Extract the (X, Y) coordinate from the center of the cell holding the provided text.  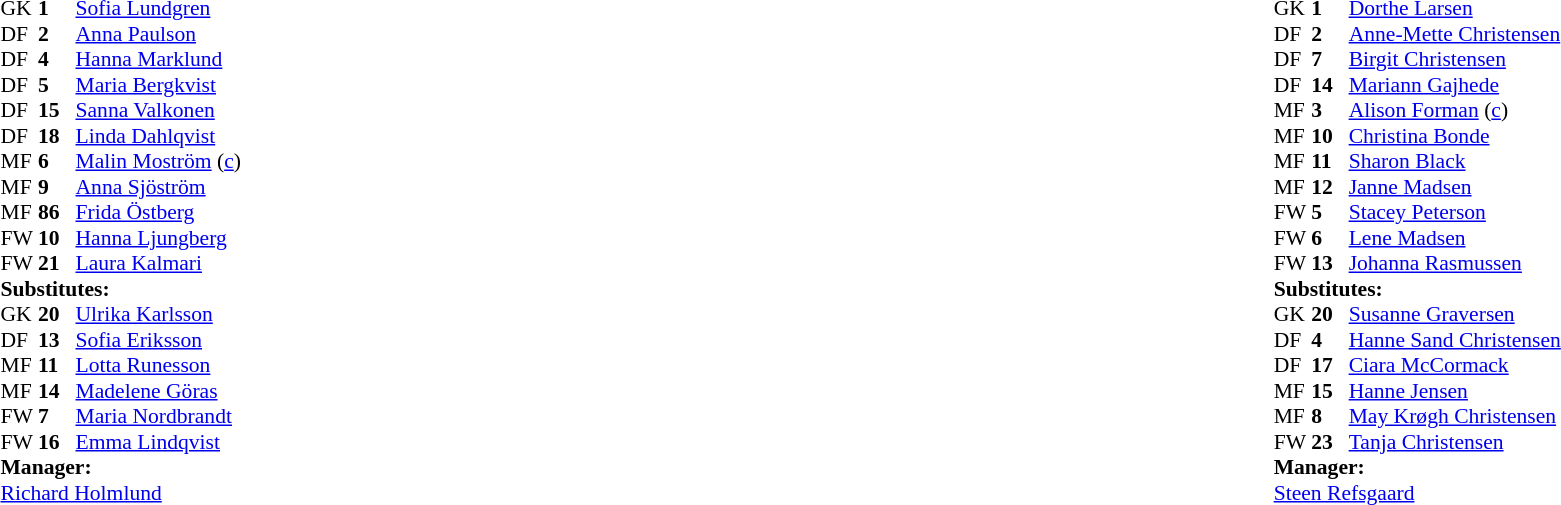
Sharon Black (1455, 161)
Lene Madsen (1455, 238)
Tanja Christensen (1455, 442)
16 (57, 442)
Maria Bergkvist (158, 85)
Frida Östberg (158, 213)
18 (57, 136)
Emma Lindqvist (158, 442)
Hanne Sand Christensen (1455, 340)
Lotta Runesson (158, 365)
Hanna Ljungberg (158, 238)
May Krøgh Christensen (1455, 417)
Hanna Marklund (158, 59)
Ciara McCormack (1455, 365)
8 (1330, 417)
Hanne Jensen (1455, 391)
17 (1330, 365)
21 (57, 263)
Maria Nordbrandt (158, 417)
Sofia Eriksson (158, 340)
Susanne Graversen (1455, 315)
Janne Madsen (1455, 187)
Linda Dahlqvist (158, 136)
9 (57, 187)
Johanna Rasmussen (1455, 263)
Sanna Valkonen (158, 111)
Mariann Gajhede (1455, 85)
Birgit Christensen (1455, 59)
3 (1330, 111)
Laura Kalmari (158, 263)
Alison Forman (c) (1455, 111)
Anne-Mette Christensen (1455, 34)
Anna Sjöström (158, 187)
12 (1330, 187)
Ulrika Karlsson (158, 315)
Stacey Peterson (1455, 213)
Madelene Göras (158, 391)
Anna Paulson (158, 34)
Malin Moström (c) (158, 161)
86 (57, 213)
Christina Bonde (1455, 136)
23 (1330, 442)
